Return the [x, y] coordinate for the center point of the cell that contains the specified text.  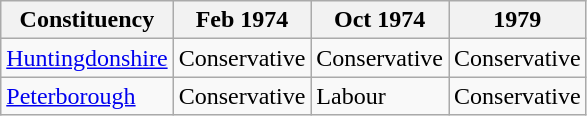
Huntingdonshire [87, 58]
Oct 1974 [380, 20]
Constituency [87, 20]
Labour [380, 96]
Feb 1974 [242, 20]
Peterborough [87, 96]
1979 [518, 20]
